Determine the [X, Y] coordinate at the center of the cell enclosing the given text.  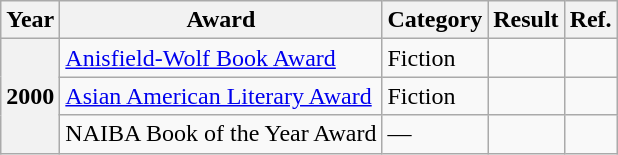
Anisfield-Wolf Book Award [221, 58]
Result [526, 20]
Category [435, 20]
— [435, 134]
2000 [30, 96]
Ref. [590, 20]
NAIBA Book of the Year Award [221, 134]
Award [221, 20]
Year [30, 20]
Asian American Literary Award [221, 96]
